Identify which cell holds the provided text, then report its [x, y] central coordinate. 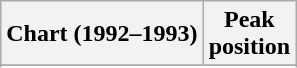
Peakposition [249, 34]
Chart (1992–1993) [102, 34]
